Capture the cell that displays the provided text and extract its [X, Y] central coordinate. 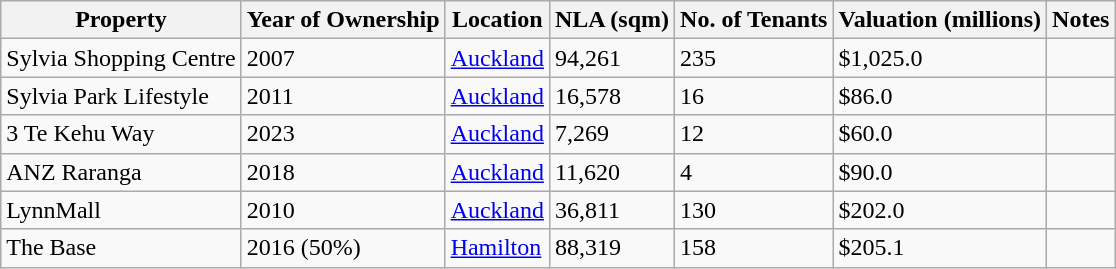
$86.0 [940, 96]
$60.0 [940, 134]
Notes [1081, 20]
2018 [343, 172]
$90.0 [940, 172]
235 [754, 58]
16,578 [612, 96]
11,620 [612, 172]
$205.1 [940, 248]
36,811 [612, 210]
130 [754, 210]
Valuation (millions) [940, 20]
2007 [343, 58]
3 Te Kehu Way [121, 134]
LynnMall [121, 210]
16 [754, 96]
7,269 [612, 134]
12 [754, 134]
2010 [343, 210]
Sylvia Park Lifestyle [121, 96]
Year of Ownership [343, 20]
$1,025.0 [940, 58]
The Base [121, 248]
2023 [343, 134]
$202.0 [940, 210]
No. of Tenants [754, 20]
2016 (50%) [343, 248]
4 [754, 172]
2011 [343, 96]
Hamilton [497, 248]
88,319 [612, 248]
94,261 [612, 58]
Location [497, 20]
ANZ Raranga [121, 172]
158 [754, 248]
Sylvia Shopping Centre [121, 58]
NLA (sqm) [612, 20]
Property [121, 20]
